Detect which cell encompasses the target text, then output its [X, Y] center coordinate. 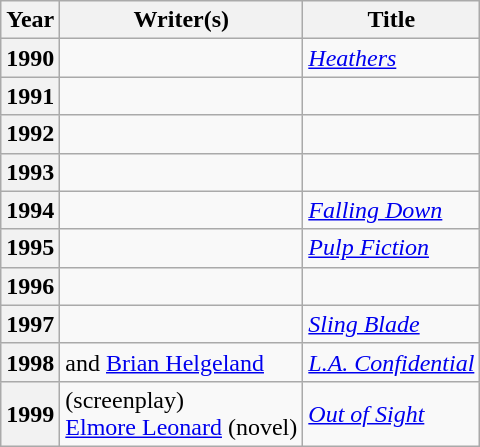
1998 [30, 362]
Writer(s) [182, 20]
Title [392, 20]
Heathers [392, 58]
1996 [30, 286]
Pulp Fiction [392, 248]
1990 [30, 58]
Falling Down [392, 210]
1997 [30, 324]
and Brian Helgeland [182, 362]
L.A. Confidential [392, 362]
1995 [30, 248]
Year [30, 20]
1991 [30, 96]
1994 [30, 210]
1999 [30, 414]
1993 [30, 172]
(screenplay)Elmore Leonard (novel) [182, 414]
1992 [30, 134]
Sling Blade [392, 324]
Out of Sight [392, 414]
